Identify which cell holds the provided text, then report its (X, Y) central coordinate. 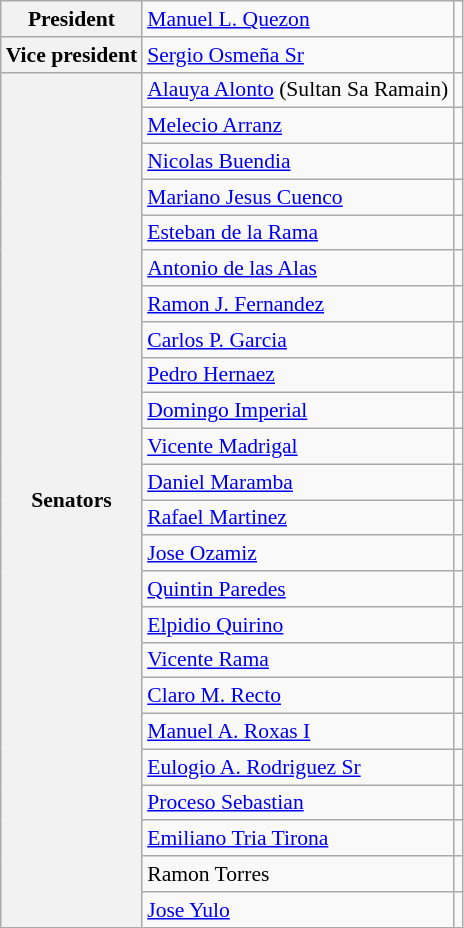
Jose Ozamiz (298, 554)
Claro M. Recto (298, 696)
Carlos P. Garcia (298, 340)
President (72, 19)
Manuel A. Roxas I (298, 732)
Proceso Sebastian (298, 803)
Vicente Madrigal (298, 447)
Domingo Imperial (298, 411)
Ramon Torres (298, 874)
Manuel L. Quezon (298, 19)
Sergio Osmeña Sr (298, 55)
Eulogio A. Rodriguez Sr (298, 767)
Esteban de la Rama (298, 233)
Ramon J. Fernandez (298, 304)
Jose Yulo (298, 910)
Senators (72, 500)
Antonio de las Alas (298, 269)
Nicolas Buendia (298, 162)
Rafael Martinez (298, 518)
Vicente Rama (298, 660)
Melecio Arranz (298, 126)
Quintin Paredes (298, 589)
Daniel Maramba (298, 482)
Emiliano Tria Tirona (298, 839)
Pedro Hernaez (298, 375)
Vice president (72, 55)
Elpidio Quirino (298, 625)
Alauya Alonto (Sultan Sa Ramain) (298, 90)
Mariano Jesus Cuenco (298, 197)
